Capture the cell that displays the provided text and extract its [x, y] central coordinate. 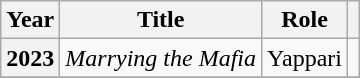
2023 [30, 58]
Role [305, 20]
Title [161, 20]
Marrying the Mafia [161, 58]
Year [30, 20]
Yappari [305, 58]
